Determine the [x, y] coordinate at the center of the cell enclosing the given text.  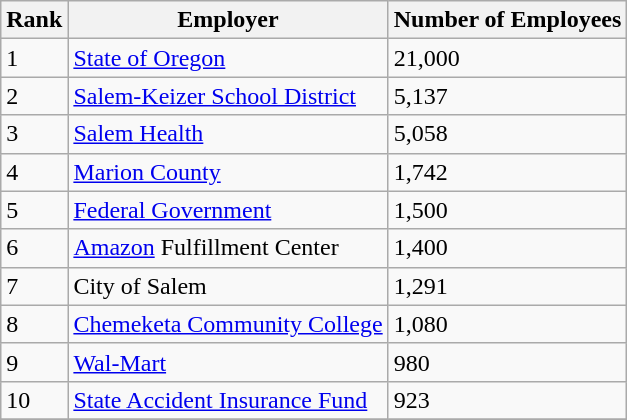
Wal-Mart [228, 362]
1,742 [508, 172]
4 [34, 172]
Employer [228, 20]
5 [34, 210]
5,137 [508, 96]
City of Salem [228, 286]
State Accident Insurance Fund [228, 400]
10 [34, 400]
3 [34, 134]
1,500 [508, 210]
Amazon Fulfillment Center [228, 248]
Chemeketa Community College [228, 324]
Marion County [228, 172]
1,400 [508, 248]
5,058 [508, 134]
Rank [34, 20]
980 [508, 362]
Salem-Keizer School District [228, 96]
1,291 [508, 286]
Federal Government [228, 210]
State of Oregon [228, 58]
21,000 [508, 58]
2 [34, 96]
Salem Health [228, 134]
8 [34, 324]
1,080 [508, 324]
6 [34, 248]
Number of Employees [508, 20]
923 [508, 400]
9 [34, 362]
7 [34, 286]
1 [34, 58]
